Extract the [X, Y] coordinate from the center of the cell holding the provided text.  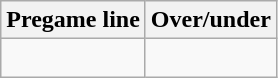
Over/under [210, 20]
Pregame line [74, 20]
